Return (X, Y) of the center of cell containing provided text 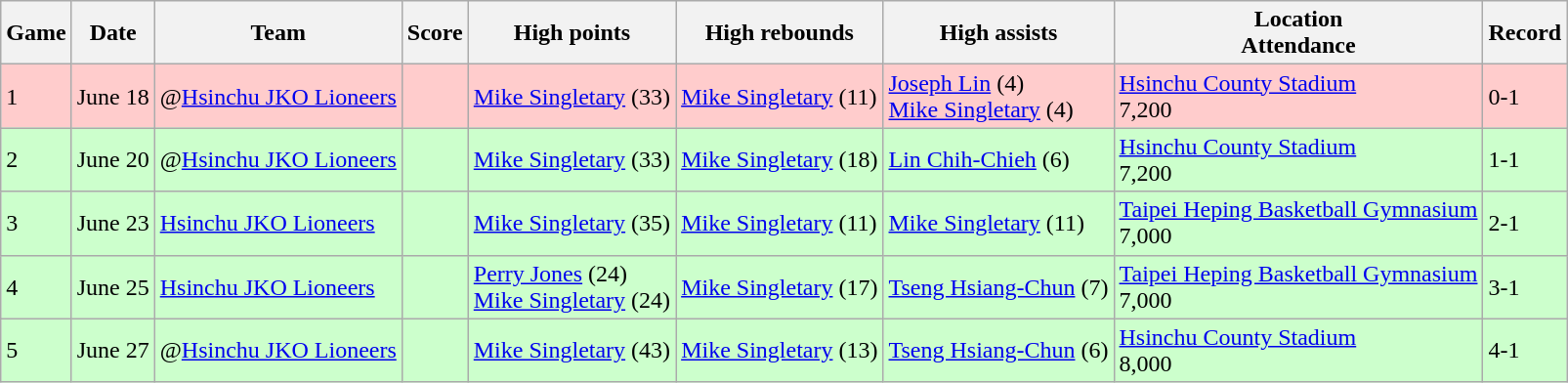
Team (277, 33)
June 25 (113, 287)
High points (572, 33)
June 23 (113, 223)
Lin Chih-Chieh (6) (998, 160)
2 (36, 160)
1-1 (1525, 160)
Tseng Hsiang-Chun (7) (998, 287)
4 (36, 287)
1 (36, 96)
June 20 (113, 160)
Mike Singletary (17) (780, 287)
Date (113, 33)
3 (36, 223)
4-1 (1525, 350)
5 (36, 350)
0-1 (1525, 96)
Mike Singletary (18) (780, 160)
Mike Singletary (35) (572, 223)
Joseph Lin (4)Mike Singletary (4) (998, 96)
Record (1525, 33)
Tseng Hsiang-Chun (6) (998, 350)
2-1 (1525, 223)
Game (36, 33)
Perry Jones (24)Mike Singletary (24) (572, 287)
Mike Singletary (43) (572, 350)
LocationAttendance (1298, 33)
3-1 (1525, 287)
Mike Singletary (13) (780, 350)
June 27 (113, 350)
High rebounds (780, 33)
Score (435, 33)
June 18 (113, 96)
Hsinchu County Stadium8,000 (1298, 350)
High assists (998, 33)
